Scan for the cell matching the given text and deliver its (X, Y) coordinate at center. 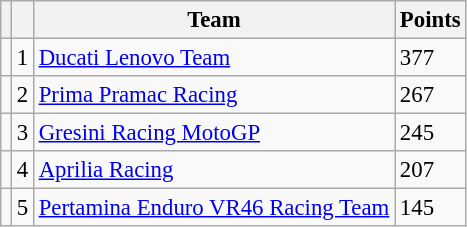
2 (22, 95)
Pertamina Enduro VR46 Racing Team (214, 208)
245 (430, 133)
Ducati Lenovo Team (214, 58)
Points (430, 20)
Team (214, 20)
1 (22, 58)
267 (430, 95)
207 (430, 170)
Prima Pramac Racing (214, 95)
4 (22, 170)
3 (22, 133)
Aprilia Racing (214, 170)
145 (430, 208)
Gresini Racing MotoGP (214, 133)
377 (430, 58)
5 (22, 208)
